Output the [X, Y] coordinate of the center of the cell containing the given text.  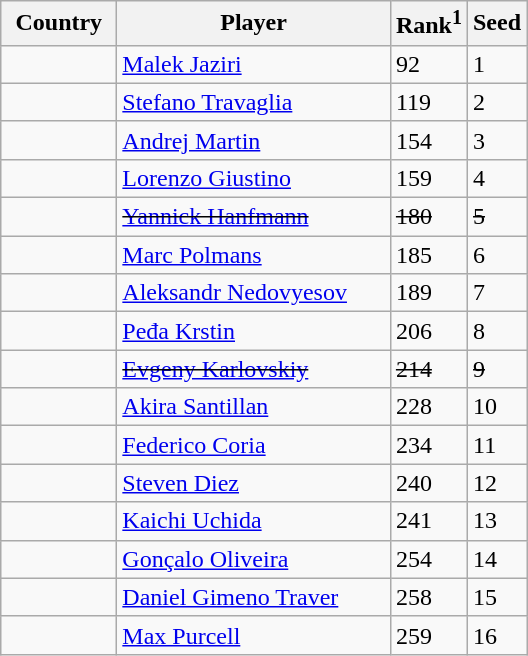
189 [428, 293]
92 [428, 64]
Malek Jaziri [254, 64]
Seed [496, 24]
258 [428, 597]
8 [496, 331]
14 [496, 559]
Evgeny Karlovskiy [254, 369]
Steven Diez [254, 483]
10 [496, 407]
206 [428, 331]
Gonçalo Oliveira [254, 559]
11 [496, 445]
Max Purcell [254, 635]
Country [59, 24]
Stefano Travaglia [254, 102]
5 [496, 217]
15 [496, 597]
13 [496, 521]
16 [496, 635]
159 [428, 178]
7 [496, 293]
254 [428, 559]
Kaichi Uchida [254, 521]
Aleksandr Nedovyesov [254, 293]
119 [428, 102]
228 [428, 407]
12 [496, 483]
154 [428, 140]
1 [496, 64]
Lorenzo Giustino [254, 178]
Federico Coria [254, 445]
3 [496, 140]
6 [496, 255]
185 [428, 255]
9 [496, 369]
241 [428, 521]
259 [428, 635]
Rank1 [428, 24]
240 [428, 483]
Yannick Hanfmann [254, 217]
214 [428, 369]
Andrej Martin [254, 140]
234 [428, 445]
Peđa Krstin [254, 331]
Marc Polmans [254, 255]
Akira Santillan [254, 407]
180 [428, 217]
Player [254, 24]
2 [496, 102]
4 [496, 178]
Daniel Gimeno Traver [254, 597]
